Locate the cell with the specified text and output its [X, Y] center coordinate. 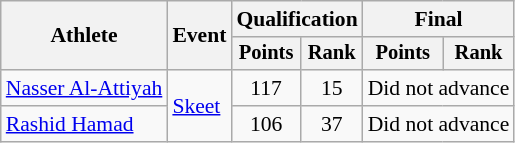
Final [439, 19]
15 [332, 88]
Qualification [296, 19]
Nasser Al-Attiyah [84, 88]
37 [332, 124]
117 [266, 88]
Skeet [199, 106]
Event [199, 36]
Rashid Hamad [84, 124]
Athlete [84, 36]
106 [266, 124]
